Find where the given text appears and provide that cell's center as (X, Y) coordinate. 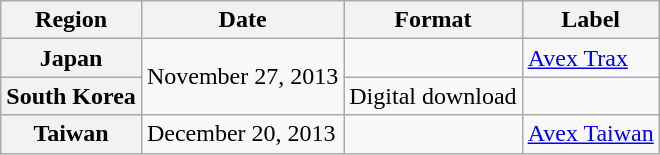
December 20, 2013 (242, 134)
Label (590, 20)
Avex Trax (590, 58)
Avex Taiwan (590, 134)
Japan (72, 58)
Taiwan (72, 134)
Format (433, 20)
November 27, 2013 (242, 77)
South Korea (72, 96)
Digital download (433, 96)
Date (242, 20)
Region (72, 20)
